Scan for the cell matching the given text and deliver its (X, Y) coordinate at center. 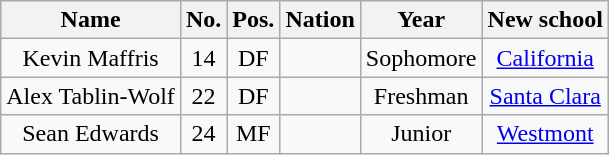
Sophomore (421, 58)
Sean Edwards (91, 134)
22 (203, 96)
New school (545, 20)
Kevin Maffris (91, 58)
No. (203, 20)
Name (91, 20)
Santa Clara (545, 96)
California (545, 58)
14 (203, 58)
Alex Tablin-Wolf (91, 96)
Nation (320, 20)
Westmont (545, 134)
Freshman (421, 96)
MF (254, 134)
Year (421, 20)
Junior (421, 134)
Pos. (254, 20)
24 (203, 134)
